Identify which cell holds the provided text, then report its [X, Y] central coordinate. 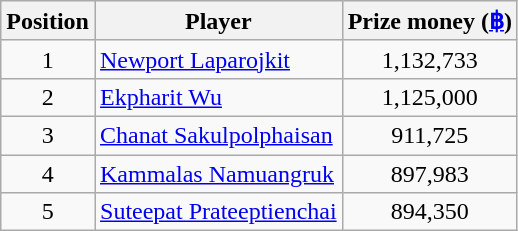
Kammalas Namuangruk [218, 173]
Chanat Sakulpolphaisan [218, 135]
894,350 [430, 212]
3 [48, 135]
Position [48, 21]
Player [218, 21]
Ekpharit Wu [218, 97]
Newport Laparojkit [218, 59]
Prize money (฿) [430, 21]
Suteepat Prateeptienchai [218, 212]
1,125,000 [430, 97]
1 [48, 59]
5 [48, 212]
2 [48, 97]
4 [48, 173]
911,725 [430, 135]
1,132,733 [430, 59]
897,983 [430, 173]
